Search for the cell housing the specified text and yield its [X, Y] center coordinate. 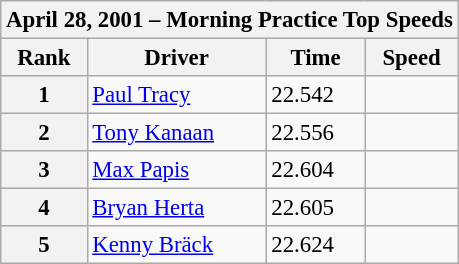
4 [44, 208]
Paul Tracy [176, 95]
22.605 [316, 208]
Speed [412, 58]
2 [44, 133]
22.604 [316, 170]
Time [316, 58]
5 [44, 245]
22.624 [316, 245]
Kenny Bräck [176, 245]
Bryan Herta [176, 208]
22.556 [316, 133]
1 [44, 95]
3 [44, 170]
Tony Kanaan [176, 133]
Max Papis [176, 170]
22.542 [316, 95]
April 28, 2001 – Morning Practice Top Speeds [230, 20]
Driver [176, 58]
Rank [44, 58]
